Detect which cell encompasses the target text, then output its [X, Y] center coordinate. 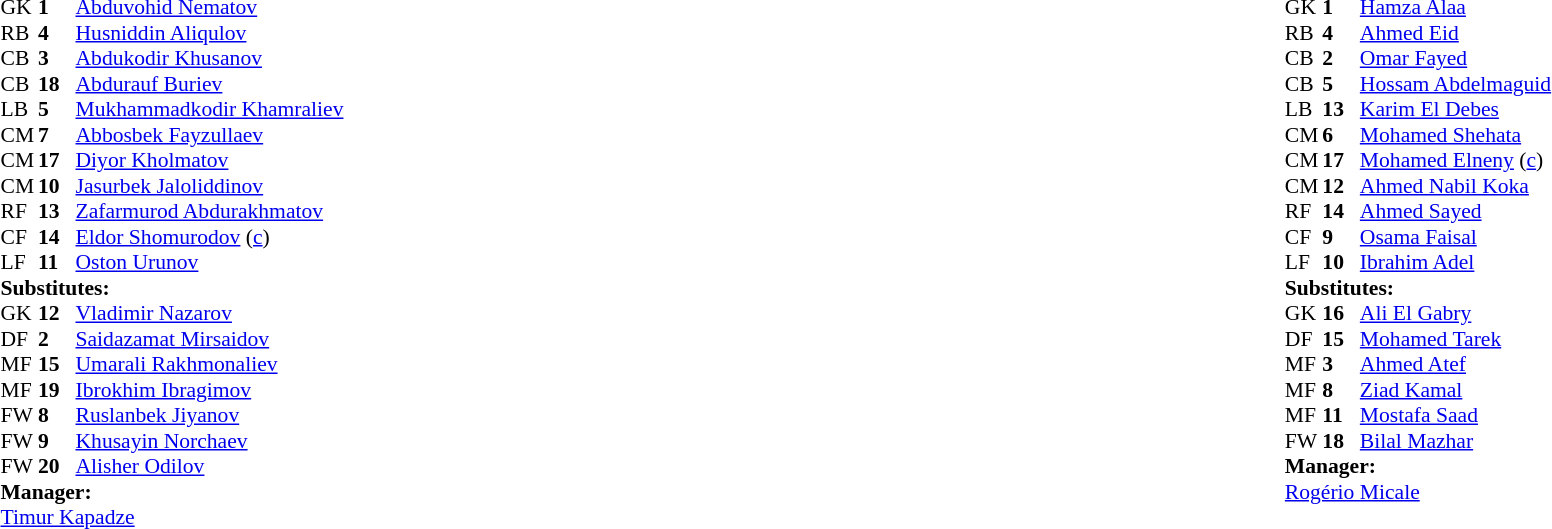
Alisher Odilov [210, 467]
Oston Urunov [210, 263]
Ahmed Eid [1456, 33]
16 [1341, 313]
Diyor Kholmatov [210, 161]
Ali El Gabry [1456, 313]
Zafarmurod Abdurakhmatov [210, 211]
Abbosbek Fayzullaev [210, 135]
Khusayin Norchaev [210, 441]
Bilal Mazhar [1456, 441]
Mohamed Tarek [1456, 339]
Ahmed Sayed [1456, 211]
Husniddin Aliqulov [210, 33]
Umarali Rakhmonaliev [210, 365]
20 [57, 467]
Rogério Micale [1418, 492]
Abdurauf Buriev [210, 84]
Ahmed Atef [1456, 365]
Abdukodir Khusanov [210, 59]
Ibrokhim Ibragimov [210, 390]
6 [1341, 135]
Vladimir Nazarov [210, 313]
Omar Fayed [1456, 59]
Hossam Abdelmaguid [1456, 84]
Saidazamat Mirsaidov [210, 339]
7 [57, 135]
Ibrahim Adel [1456, 263]
Ahmed Nabil Koka [1456, 186]
Mostafa Saad [1456, 415]
Ruslanbek Jiyanov [210, 415]
Eldor Shomurodov (c) [210, 237]
Mukhammadkodir Khamraliev [210, 109]
Mohamed Elneny (c) [1456, 161]
Mohamed Shehata [1456, 135]
Karim El Debes [1456, 109]
Jasurbek Jaloliddinov [210, 186]
Osama Faisal [1456, 237]
Ziad Kamal [1456, 390]
19 [57, 390]
